Search for the cell housing the specified text and yield its (X, Y) center coordinate. 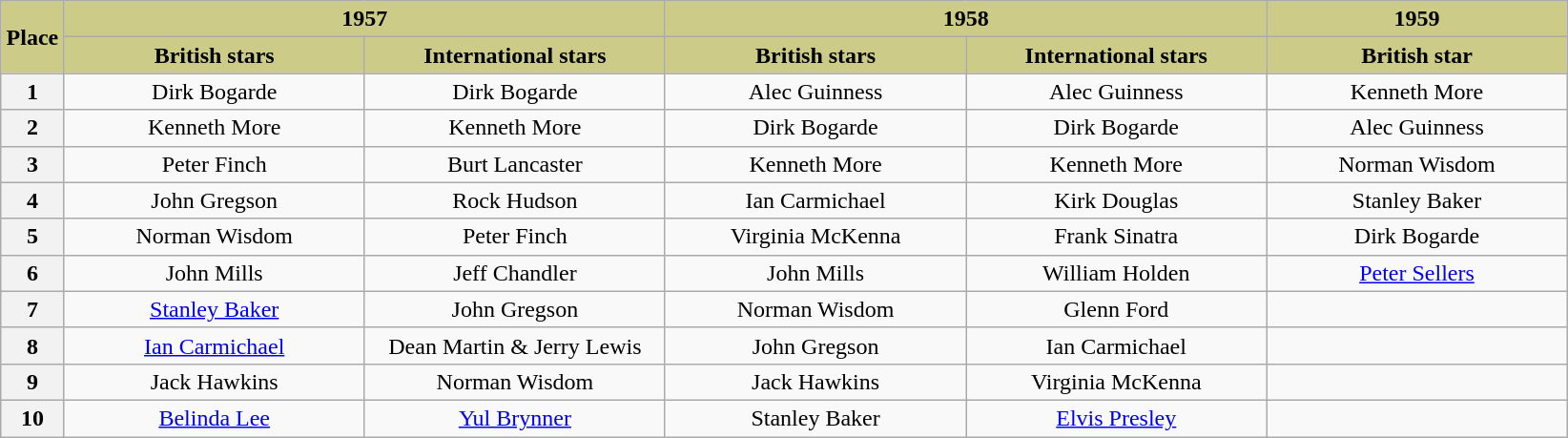
Belinda Lee (214, 418)
Kirk Douglas (1116, 200)
Yul Brynner (515, 418)
5 (32, 237)
Elvis Presley (1116, 418)
1959 (1417, 19)
British star (1417, 55)
4 (32, 200)
Jeff Chandler (515, 273)
10 (32, 418)
3 (32, 164)
1 (32, 92)
Place (32, 37)
7 (32, 309)
8 (32, 345)
Frank Sinatra (1116, 237)
9 (32, 382)
Peter Sellers (1417, 273)
2 (32, 128)
6 (32, 273)
Rock Hudson (515, 200)
William Holden (1116, 273)
Dean Martin & Jerry Lewis (515, 345)
Glenn Ford (1116, 309)
1957 (364, 19)
Burt Lancaster (515, 164)
1958 (965, 19)
